Locate the cell with the specified text and output its (x, y) center coordinate. 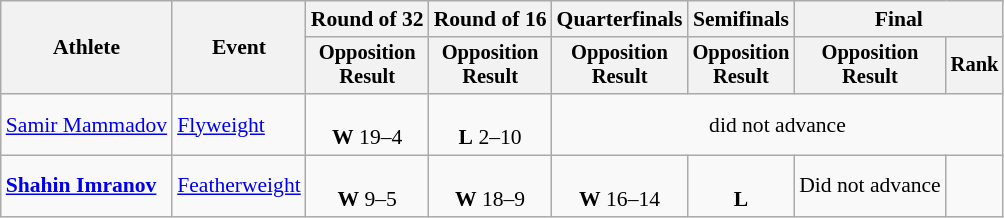
did not advance (778, 124)
Shahin Imranov (86, 186)
Athlete (86, 48)
Semifinals (742, 19)
L 2–10 (490, 124)
Did not advance (870, 186)
Flyweight (239, 124)
W 18–9 (490, 186)
Quarterfinals (620, 19)
W 16–14 (620, 186)
W 19–4 (368, 124)
Round of 32 (368, 19)
Featherweight (239, 186)
L (742, 186)
Event (239, 48)
Final (898, 19)
W 9–5 (368, 186)
Rank (975, 66)
Samir Mammadov (86, 124)
Round of 16 (490, 19)
